From the cell containing the given text, extract its center point as (X, Y) coordinate. 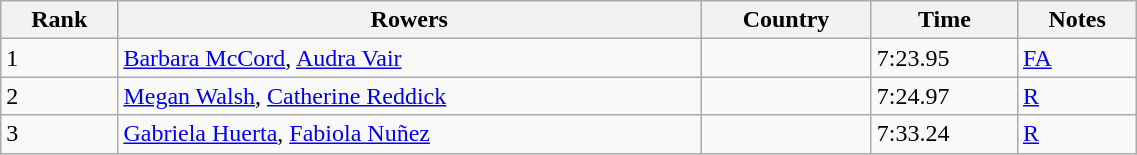
7:33.24 (944, 134)
7:24.97 (944, 96)
Rowers (410, 20)
Time (944, 20)
FA (1076, 58)
2 (60, 96)
Country (786, 20)
7:23.95 (944, 58)
3 (60, 134)
Rank (60, 20)
Barbara McCord, Audra Vair (410, 58)
Gabriela Huerta, Fabiola Nuñez (410, 134)
Notes (1076, 20)
1 (60, 58)
Megan Walsh, Catherine Reddick (410, 96)
